Locate the cell with the specified text and output its [X, Y] center coordinate. 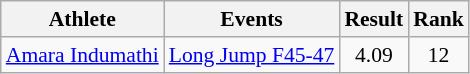
Result [374, 19]
Athlete [82, 19]
Long Jump F45-47 [252, 55]
Events [252, 19]
4.09 [374, 55]
Rank [438, 19]
12 [438, 55]
Amara Indumathi [82, 55]
